Extract the [x, y] coordinate from the center of the cell holding the provided text.  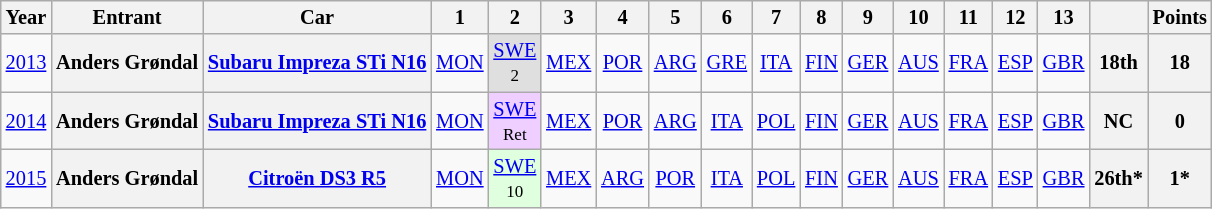
11 [968, 17]
26th* [1118, 178]
GRE [727, 63]
2014 [26, 121]
5 [676, 17]
Car [317, 17]
Year [26, 17]
Entrant [127, 17]
13 [1064, 17]
Citroën DS3 R5 [317, 178]
10 [918, 17]
18 [1180, 63]
2015 [26, 178]
7 [776, 17]
9 [868, 17]
Points [1180, 17]
6 [727, 17]
3 [568, 17]
2 [514, 17]
SWE10 [514, 178]
18th [1118, 63]
2013 [26, 63]
4 [622, 17]
1 [460, 17]
SWE2 [514, 63]
12 [1016, 17]
0 [1180, 121]
8 [822, 17]
1* [1180, 178]
SWERet [514, 121]
NC [1118, 121]
